From the cell containing the given text, extract its center point as (X, Y) coordinate. 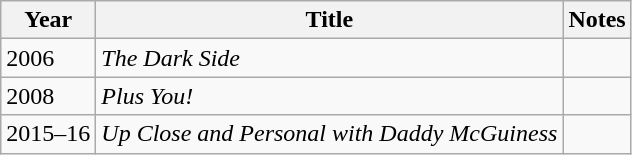
The Dark Side (330, 58)
Up Close and Personal with Daddy McGuiness (330, 134)
Plus You! (330, 96)
Year (48, 20)
2006 (48, 58)
Title (330, 20)
2015–16 (48, 134)
2008 (48, 96)
Notes (597, 20)
